Extract the [X, Y] coordinate from the center of the cell holding the provided text.  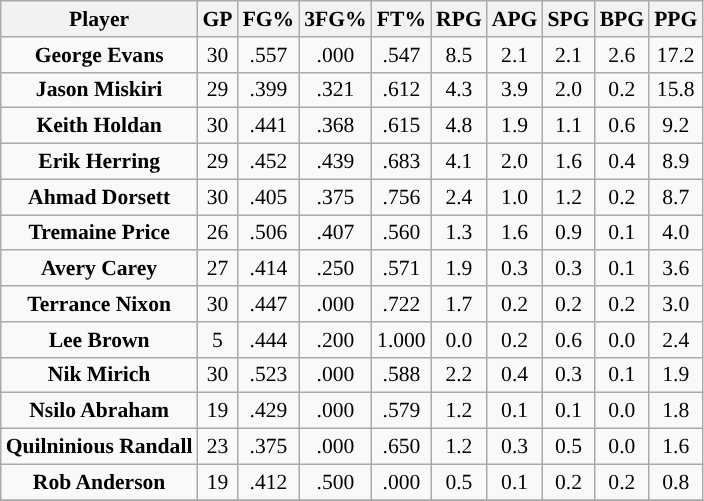
.683 [402, 162]
.615 [402, 126]
2.6 [622, 55]
PPG [676, 19]
Lee Brown [100, 340]
Terrance Nixon [100, 304]
Keith Holdan [100, 126]
2.2 [459, 375]
BPG [622, 19]
3.0 [676, 304]
.414 [269, 269]
8.5 [459, 55]
23 [217, 447]
4.0 [676, 233]
Nik Mirich [100, 375]
Tremaine Price [100, 233]
Jason Miskiri [100, 90]
GP [217, 19]
Erik Herring [100, 162]
.200 [335, 340]
15.8 [676, 90]
0.8 [676, 482]
.612 [402, 90]
4.8 [459, 126]
4.3 [459, 90]
.407 [335, 233]
.441 [269, 126]
.500 [335, 482]
Nsilo Abraham [100, 411]
.405 [269, 197]
.571 [402, 269]
0.9 [568, 233]
1.3 [459, 233]
APG [515, 19]
.588 [402, 375]
.429 [269, 411]
3FG% [335, 19]
.557 [269, 55]
8.9 [676, 162]
Quilninious Randall [100, 447]
.399 [269, 90]
.579 [402, 411]
.321 [335, 90]
FT% [402, 19]
Ahmad Dorsett [100, 197]
.547 [402, 55]
9.2 [676, 126]
.452 [269, 162]
27 [217, 269]
.444 [269, 340]
4.1 [459, 162]
.506 [269, 233]
.439 [335, 162]
.250 [335, 269]
17.2 [676, 55]
.412 [269, 482]
5 [217, 340]
RPG [459, 19]
FG% [269, 19]
1.000 [402, 340]
1.0 [515, 197]
1.7 [459, 304]
1.1 [568, 126]
.722 [402, 304]
.447 [269, 304]
SPG [568, 19]
George Evans [100, 55]
3.6 [676, 269]
.523 [269, 375]
Avery Carey [100, 269]
.560 [402, 233]
26 [217, 233]
.756 [402, 197]
.650 [402, 447]
Player [100, 19]
3.9 [515, 90]
.368 [335, 126]
8.7 [676, 197]
Rob Anderson [100, 482]
1.8 [676, 411]
